For the text-containing cell, return its midpoint in (x, y) coordinate format. 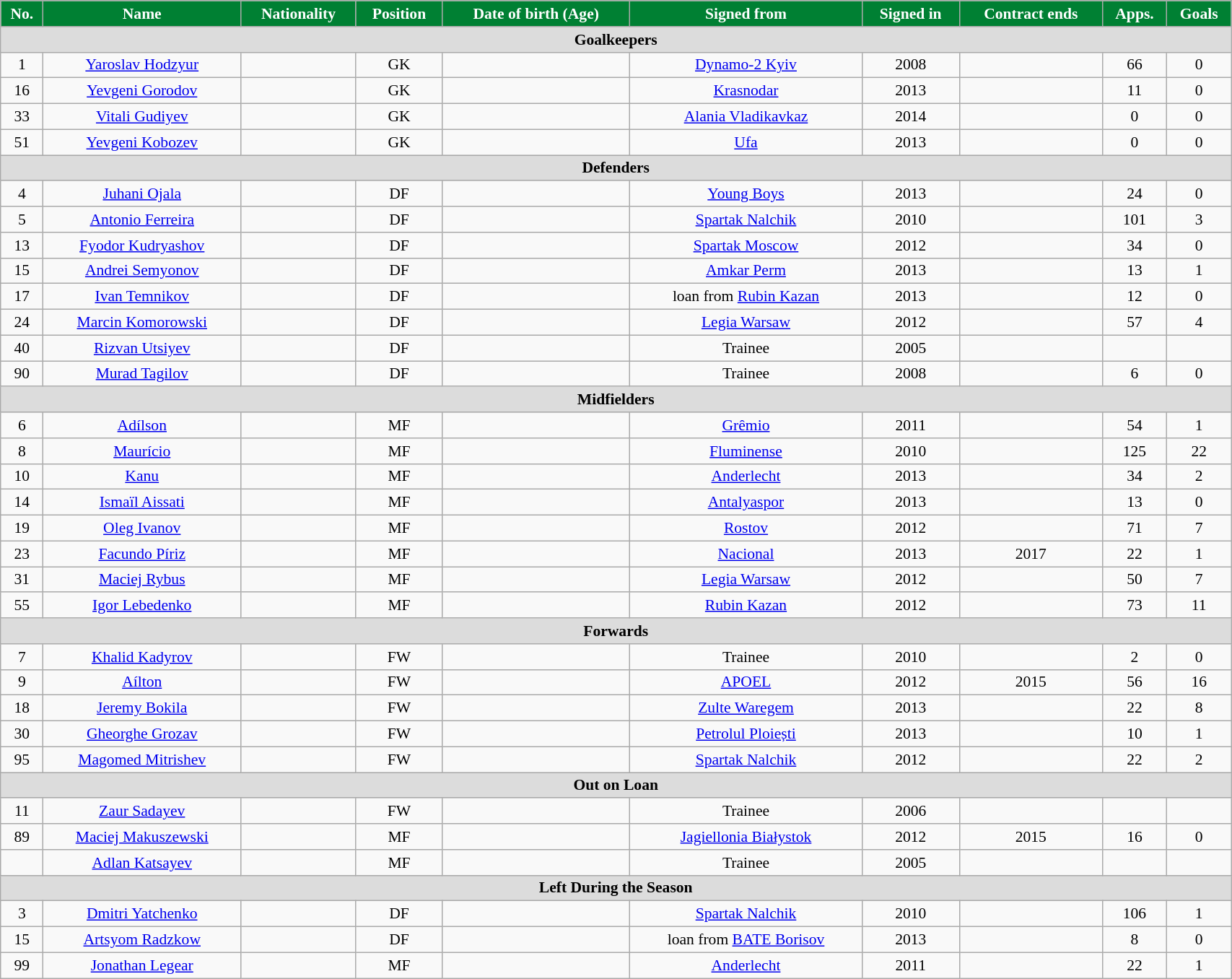
18 (22, 708)
106 (1135, 914)
55 (22, 606)
Ismaïl Aissati (142, 502)
Rizvan Utsiyev (142, 348)
Position (398, 14)
Grêmio (746, 425)
Murad Tagilov (142, 374)
Antalyaspor (746, 502)
Midfielders (616, 400)
9 (22, 682)
Juhani Ojala (142, 194)
Maciej Rybus (142, 580)
23 (22, 554)
Dynamo-2 Kyiv (746, 65)
54 (1135, 425)
Date of birth (Age) (536, 14)
71 (1135, 528)
Rubin Kazan (746, 606)
Yevgeni Gorodov (142, 91)
Contract ends (1031, 14)
Adílson (142, 425)
33 (22, 117)
Young Boys (746, 194)
Facundo Píriz (142, 554)
Jeremy Bokila (142, 708)
99 (22, 965)
17 (22, 297)
66 (1135, 65)
APOEL (746, 682)
12 (1135, 297)
No. (22, 14)
Goalkeepers (616, 40)
Spartak Moscow (746, 245)
Oleg Ivanov (142, 528)
Rostov (746, 528)
Andrei Semyonov (142, 271)
Forwards (616, 631)
Krasnodar (746, 91)
Nationality (299, 14)
Gheorghe Grozav (142, 734)
Apps. (1135, 14)
14 (22, 502)
Amkar Perm (746, 271)
Fluminense (746, 451)
Yaroslav Hodzyur (142, 65)
Maciej Makuszewski (142, 837)
56 (1135, 682)
57 (1135, 323)
Goals (1200, 14)
Signed in (911, 14)
125 (1135, 451)
73 (1135, 606)
Left During the Season (616, 888)
Out on Loan (616, 786)
2017 (1031, 554)
Alania Vladikavkaz (746, 117)
90 (22, 374)
40 (22, 348)
101 (1135, 219)
Petrolul Ploiești (746, 734)
51 (22, 142)
Adlan Katsayev (142, 863)
Jagiellonia Białystok (746, 837)
Dmitri Yatchenko (142, 914)
Ufa (746, 142)
Vitali Gudiyev (142, 117)
5 (22, 219)
Marcin Komorowski (142, 323)
Igor Lebedenko (142, 606)
Antonio Ferreira (142, 219)
Zulte Waregem (746, 708)
loan from Rubin Kazan (746, 297)
Aílton (142, 682)
95 (22, 760)
Nacional (746, 554)
loan from BATE Borisov (746, 940)
2014 (911, 117)
Maurício (142, 451)
31 (22, 580)
Artsyom Radzkow (142, 940)
Khalid Kadyrov (142, 657)
Yevgeni Kobozev (142, 142)
2006 (911, 812)
Kanu (142, 477)
Signed from (746, 14)
Zaur Sadayev (142, 812)
89 (22, 837)
Jonathan Legear (142, 965)
50 (1135, 580)
Magomed Mitrishev (142, 760)
Fyodor Kudryashov (142, 245)
Ivan Temnikov (142, 297)
30 (22, 734)
19 (22, 528)
Defenders (616, 168)
Name (142, 14)
